Determine the (x, y) coordinate at the center of the cell enclosing the given text.  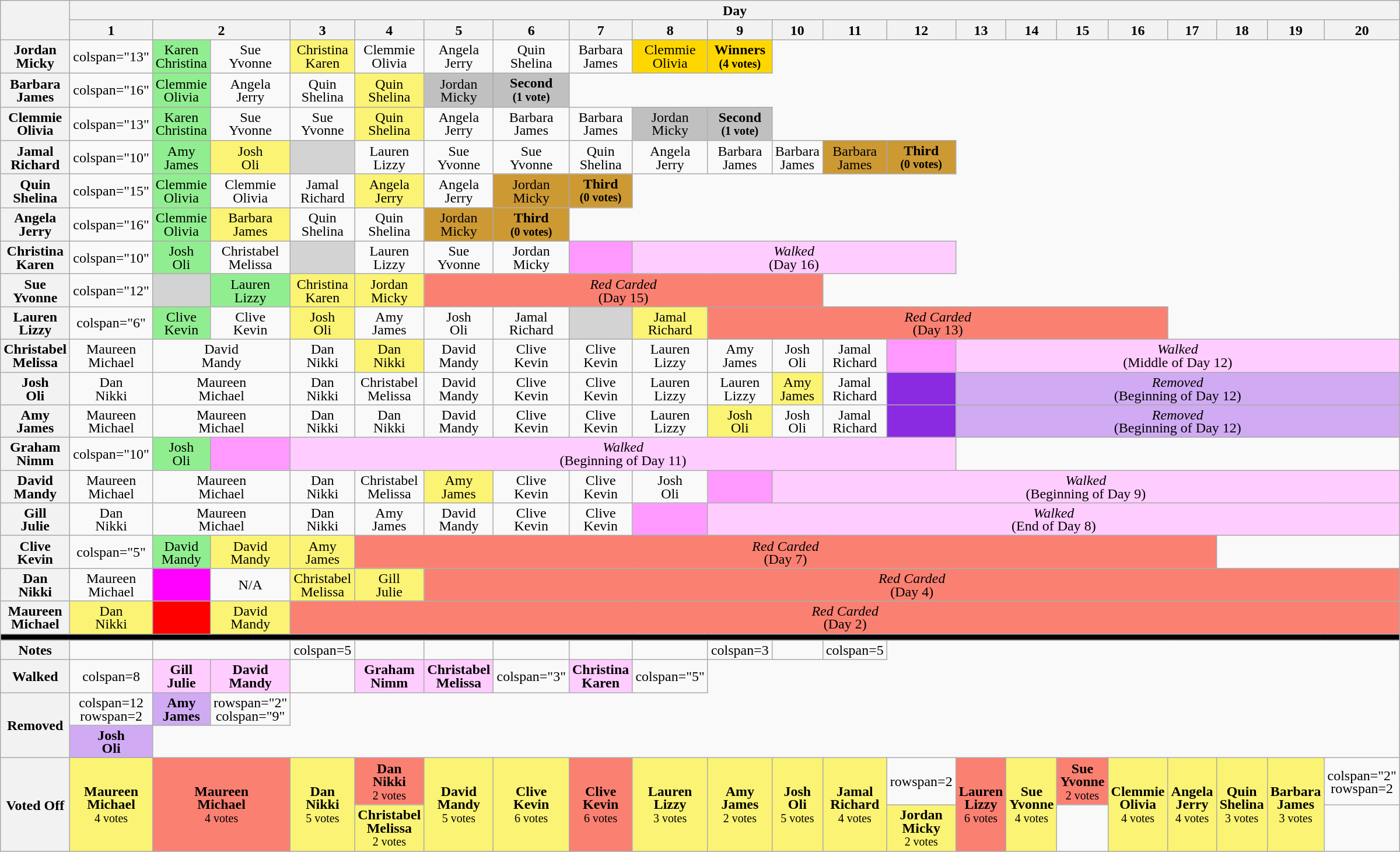
colspan="12" (111, 290)
colspan=8 (111, 676)
5 (459, 30)
13 (981, 30)
1 (111, 30)
colspan="2" rowspan=2 (1362, 781)
19 (1296, 30)
LaurenLizzy6 votes (981, 805)
20 (1362, 30)
SueYvonne4 votes (1031, 805)
6 (531, 30)
colspan=12 rowspan=2 (111, 709)
Walked(Beginning of Day 11) (623, 454)
10 (797, 30)
Voted Off (35, 805)
18 (1241, 30)
4 (390, 30)
ClemmieOlivia4 votes (1137, 805)
ChristabelMelissa2 votes (390, 828)
JoshOli5 votes (797, 805)
16 (1137, 30)
DanNikki5 votes (323, 805)
colspan="6" (111, 323)
AmyJames2 votes (740, 805)
N/A (250, 585)
AngelaJerry4 votes (1192, 805)
11 (855, 30)
colspan="3" (531, 676)
14 (1031, 30)
7 (600, 30)
colspan="15" (111, 191)
DanNikki2 votes (390, 781)
Walked(Day 16) (794, 257)
JordanMicky2 votes (921, 828)
SueYvonne2 votes (1083, 781)
Walked(End of Day 8) (1053, 519)
Red Carded(Day 15) (623, 290)
Winners(4 votes) (740, 57)
rowspan="2" colspan="9" (250, 709)
Red Carded(Day 4) (912, 585)
Walked (35, 676)
Notes (35, 650)
DavidMandy5 votes (459, 805)
QuinShelina3 votes (1241, 805)
Walked(Middle of Day 12) (1177, 355)
rowspan=2 (921, 781)
Removed (35, 725)
Red Carded(Day 2) (845, 617)
17 (1192, 30)
3 (323, 30)
2 (222, 30)
colspan=3 (740, 650)
Red Carded(Day 7) (785, 552)
JamalRichard4 votes (855, 805)
8 (670, 30)
BarbaraJames3 votes (1296, 805)
Red Carded(Day 13) (938, 323)
Day (735, 11)
Walked(Beginning of Day 9) (1086, 487)
9 (740, 30)
12 (921, 30)
15 (1083, 30)
LaurenLizzy3 votes (670, 805)
